Return [x, y] of the center of cell containing provided text 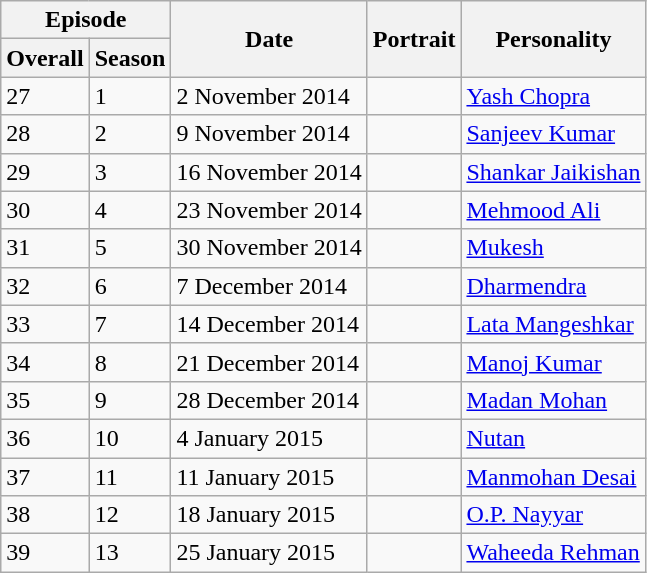
32 [45, 286]
Manmohan Desai [554, 477]
Portrait [414, 39]
Lata Mangeshkar [554, 324]
18 January 2015 [269, 515]
O.P. Nayyar [554, 515]
35 [45, 400]
30 November 2014 [269, 248]
37 [45, 477]
Mukesh [554, 248]
36 [45, 438]
13 [130, 553]
10 [130, 438]
14 December 2014 [269, 324]
Personality [554, 39]
38 [45, 515]
34 [45, 362]
11 [130, 477]
23 November 2014 [269, 210]
28 [45, 134]
28 December 2014 [269, 400]
8 [130, 362]
Manoj Kumar [554, 362]
4 [130, 210]
11 January 2015 [269, 477]
25 January 2015 [269, 553]
Waheeda Rehman [554, 553]
1 [130, 96]
9 [130, 400]
12 [130, 515]
16 November 2014 [269, 172]
21 December 2014 [269, 362]
3 [130, 172]
Season [130, 58]
4 January 2015 [269, 438]
31 [45, 248]
Nutan [554, 438]
Yash Chopra [554, 96]
9 November 2014 [269, 134]
Overall [45, 58]
27 [45, 96]
30 [45, 210]
7 December 2014 [269, 286]
33 [45, 324]
Madan Mohan [554, 400]
Date [269, 39]
Episode [86, 20]
2 [130, 134]
7 [130, 324]
2 November 2014 [269, 96]
Sanjeev Kumar [554, 134]
Shankar Jaikishan [554, 172]
6 [130, 286]
39 [45, 553]
29 [45, 172]
Mehmood Ali [554, 210]
Dharmendra [554, 286]
5 [130, 248]
